Extract the [X, Y] coordinate from the center of the cell holding the provided text.  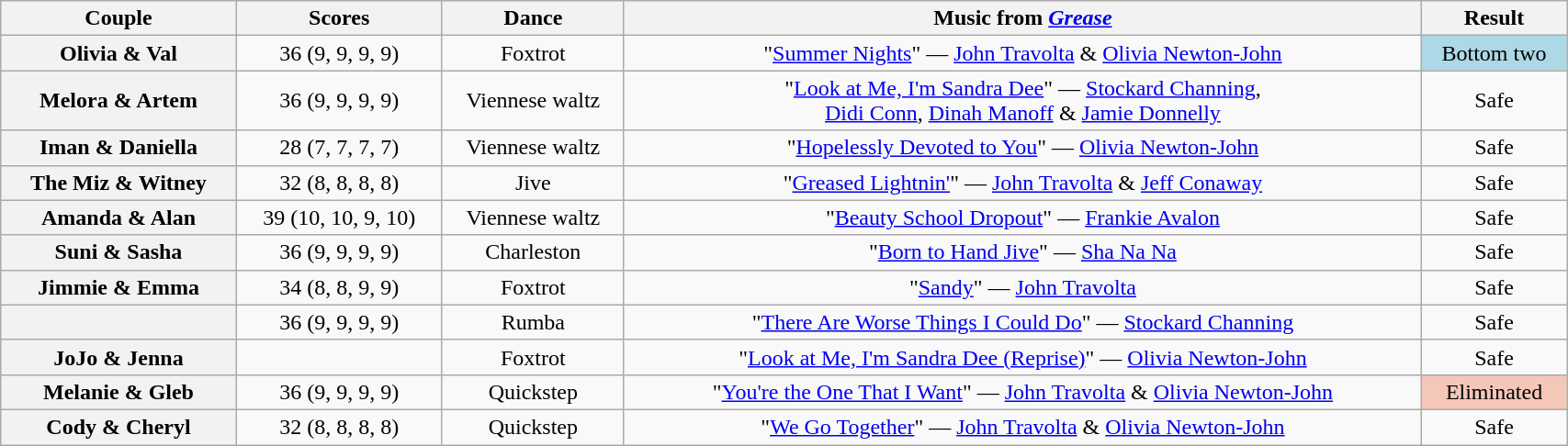
"Beauty School Dropout" — Frankie Avalon [1022, 217]
The Miz & Witney [118, 183]
Music from Grease [1022, 18]
"Greased Lightnin'" — John Travolta & Jeff Conaway [1022, 183]
"We Go Together" — John Travolta & Olivia Newton-John [1022, 427]
Scores [339, 18]
JoJo & Jenna [118, 357]
"There Are Worse Things I Could Do" — Stockard Channing [1022, 322]
"Summer Nights" — John Travolta & Olivia Newton-John [1022, 53]
34 (8, 8, 9, 9) [339, 287]
"Sandy" — John Travolta [1022, 287]
Dance [533, 18]
Olivia & Val [118, 53]
"Look at Me, I'm Sandra Dee" — Stockard Channing,Didi Conn, Dinah Manoff & Jamie Donnelly [1022, 101]
Jimmie & Emma [118, 287]
Bottom two [1494, 53]
Charleston [533, 252]
Rumba [533, 322]
Result [1494, 18]
28 (7, 7, 7, 7) [339, 148]
Couple [118, 18]
Melanie & Gleb [118, 392]
Iman & Daniella [118, 148]
"Born to Hand Jive" — Sha Na Na [1022, 252]
39 (10, 10, 9, 10) [339, 217]
Melora & Artem [118, 101]
Eliminated [1494, 392]
Amanda & Alan [118, 217]
"Hopelessly Devoted to You" — Olivia Newton-John [1022, 148]
Jive [533, 183]
"Look at Me, I'm Sandra Dee (Reprise)" — Olivia Newton-John [1022, 357]
Cody & Cheryl [118, 427]
"You're the One That I Want" — John Travolta & Olivia Newton-John [1022, 392]
Suni & Sasha [118, 252]
